Pinpoint the cell where the given text exists, returning its (X, Y) midpoint coordinate. 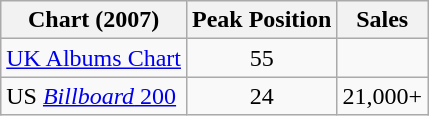
Chart (2007) (94, 20)
Sales (382, 20)
UK Albums Chart (94, 58)
24 (261, 96)
US Billboard 200 (94, 96)
Peak Position (261, 20)
55 (261, 58)
21,000+ (382, 96)
